Return the [X, Y] coordinate for the center point of the cell that contains the specified text.  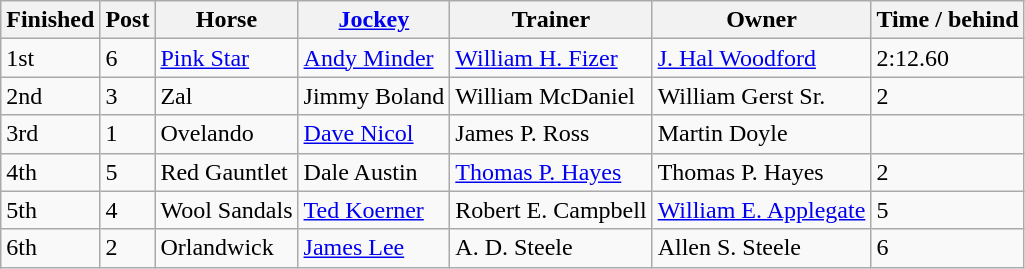
William E. Applegate [762, 210]
Ted Koerner [374, 210]
Robert E. Campbell [551, 210]
Time / behind [948, 20]
Owner [762, 20]
Martin Doyle [762, 134]
Horse [226, 20]
2nd [50, 96]
2:12.60 [948, 58]
Zal [226, 96]
William Gerst Sr. [762, 96]
Dave Nicol [374, 134]
Wool Sandals [226, 210]
Jimmy Boland [374, 96]
James Lee [374, 248]
1 [128, 134]
Allen S. Steele [762, 248]
4 [128, 210]
J. Hal Woodford [762, 58]
3 [128, 96]
Trainer [551, 20]
Jockey [374, 20]
Red Gauntlet [226, 172]
William McDaniel [551, 96]
Andy Minder [374, 58]
6th [50, 248]
Dale Austin [374, 172]
Finished [50, 20]
William H. Fizer [551, 58]
Ovelando [226, 134]
5th [50, 210]
A. D. Steele [551, 248]
Post [128, 20]
Pink Star [226, 58]
Orlandwick [226, 248]
4th [50, 172]
James P. Ross [551, 134]
1st [50, 58]
3rd [50, 134]
